Locate the cell with the specified text and output its [X, Y] center coordinate. 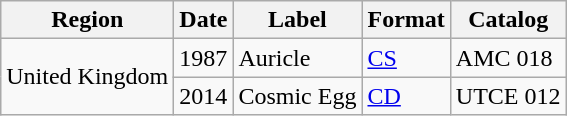
Auricle [298, 58]
Format [406, 20]
2014 [204, 96]
Catalog [508, 20]
United Kingdom [88, 77]
CS [406, 58]
CD [406, 96]
UTCE 012 [508, 96]
Region [88, 20]
Label [298, 20]
1987 [204, 58]
AMC 018 [508, 58]
Date [204, 20]
Cosmic Egg [298, 96]
